Search for the cell housing the specified text and yield its (X, Y) center coordinate. 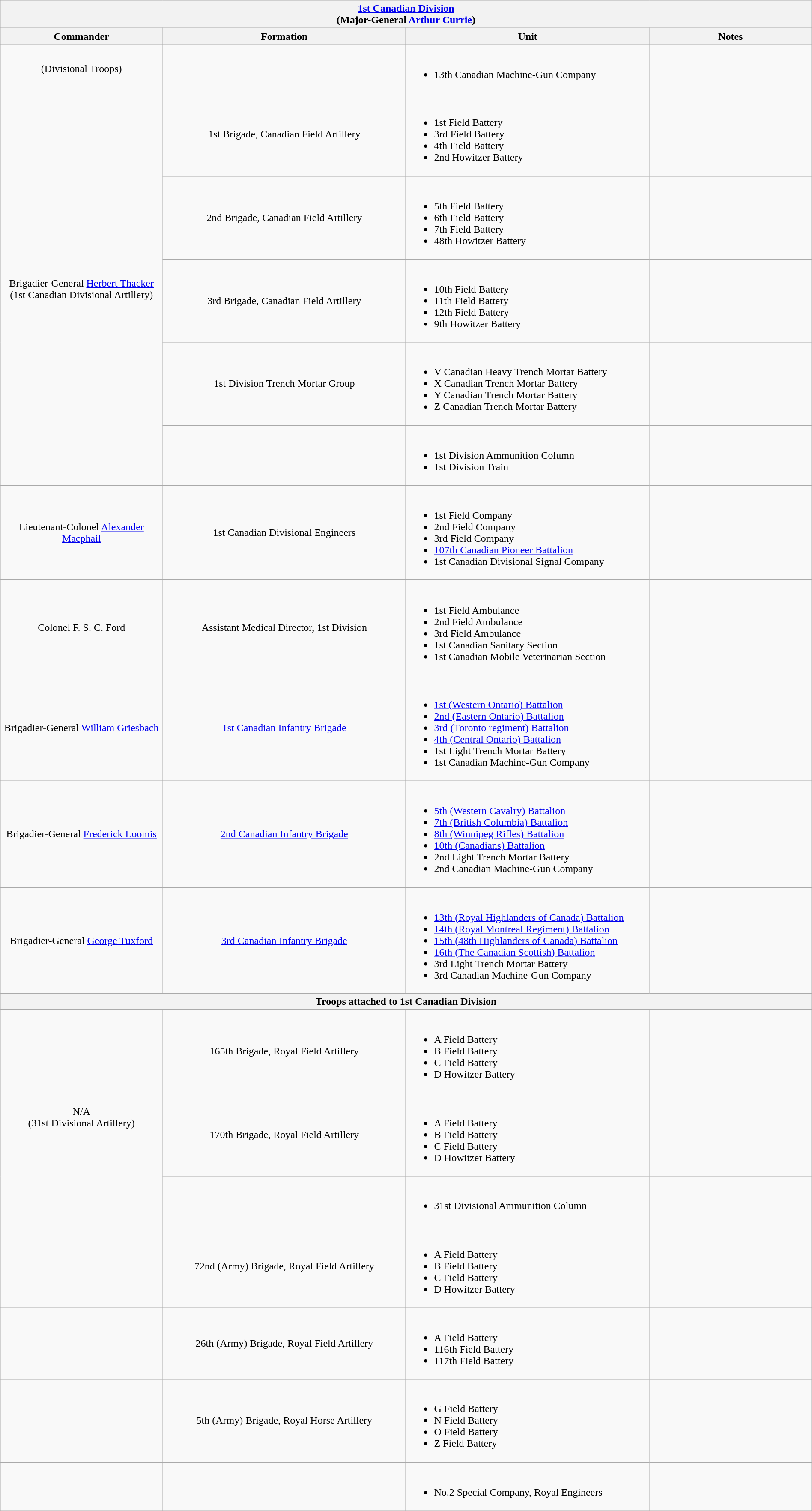
Brigadier-General William Griesbach (81, 728)
Assistant Medical Director, 1st Division (284, 627)
A Field Battery116th Field Battery117th Field Battery (528, 1343)
1st Field Ambulance2nd Field Ambulance3rd Field Ambulance1st Canadian Sanitary Section1st Canadian Mobile Veterinarian Section (528, 627)
13th Canadian Machine-Gun Company (528, 69)
1st Division Trench Mortar Group (284, 384)
72nd (Army) Brigade, Royal Field Artillery (284, 1266)
Formation (284, 36)
V Canadian Heavy Trench Mortar BatteryX Canadian Trench Mortar BatteryY Canadian Trench Mortar BatteryZ Canadian Trench Mortar Battery (528, 384)
Brigadier-General Frederick Loomis (81, 834)
Brigadier-General Herbert Thacker(1st Canadian Divisional Artillery) (81, 289)
1st Canadian Infantry Brigade (284, 728)
Lieutenant-Colonel Alexander Macphail (81, 533)
5th (Army) Brigade, Royal Horse Artillery (284, 1421)
(Divisional Troops) (81, 69)
Troops attached to 1st Canadian Division (406, 1002)
10th Field Battery11th Field Battery12th Field Battery9th Howitzer Battery (528, 301)
1st Canadian Division(Major-General Arthur Currie) (406, 15)
2nd Canadian Infantry Brigade (284, 834)
3rd Brigade, Canadian Field Artillery (284, 301)
1st Canadian Divisional Engineers (284, 533)
1st Division Ammunition Column1st Division Train (528, 455)
Colonel F. S. C. Ford (81, 627)
2nd Brigade, Canadian Field Artillery (284, 218)
1st Brigade, Canadian Field Artillery (284, 134)
31st Divisional Ammunition Column (528, 1200)
5th Field Battery6th Field Battery7th Field Battery48th Howitzer Battery (528, 218)
170th Brigade, Royal Field Artillery (284, 1135)
No.2 Special Company, Royal Engineers (528, 1486)
Unit (528, 36)
165th Brigade, Royal Field Artillery (284, 1051)
Commander (81, 36)
Brigadier-General George Tuxford (81, 941)
26th (Army) Brigade, Royal Field Artillery (284, 1343)
Notes (731, 36)
3rd Canadian Infantry Brigade (284, 941)
N/A(31st Divisional Artillery) (81, 1117)
1st Field Battery3rd Field Battery4th Field Battery2nd Howitzer Battery (528, 134)
G Field BatteryN Field BatteryO Field BatteryZ Field Battery (528, 1421)
1st Field Company2nd Field Company3rd Field Company107th Canadian Pioneer Battalion1st Canadian Divisional Signal Company (528, 533)
